Detect which cell encompasses the target text, then output its [X, Y] center coordinate. 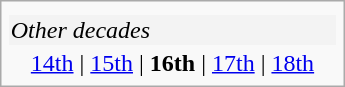
14th | 15th | 16th | 17th | 18th [172, 63]
Other decades [172, 30]
